For the text-containing cell, return its midpoint in [x, y] coordinate format. 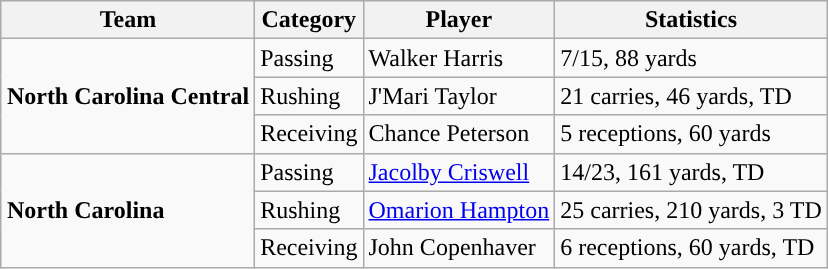
14/23, 161 yards, TD [692, 172]
Category [309, 20]
Chance Peterson [459, 134]
Omarion Hampton [459, 210]
Team [128, 20]
Player [459, 20]
6 receptions, 60 yards, TD [692, 248]
Jacolby Criswell [459, 172]
Statistics [692, 20]
7/15, 88 yards [692, 58]
North Carolina Central [128, 96]
North Carolina [128, 210]
21 carries, 46 yards, TD [692, 96]
Walker Harris [459, 58]
25 carries, 210 yards, 3 TD [692, 210]
J'Mari Taylor [459, 96]
5 receptions, 60 yards [692, 134]
John Copenhaver [459, 248]
